Scan for the cell matching the given text and deliver its [X, Y] coordinate at center. 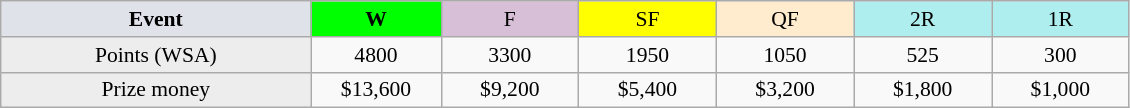
$3,200 [785, 90]
300 [1061, 55]
SF [648, 19]
1950 [648, 55]
Event [156, 19]
$1,800 [923, 90]
1R [1061, 19]
525 [923, 55]
1050 [785, 55]
3300 [510, 55]
$9,200 [510, 90]
QF [785, 19]
$13,600 [376, 90]
W [376, 19]
2R [923, 19]
Prize money [156, 90]
$5,400 [648, 90]
$1,000 [1061, 90]
4800 [376, 55]
F [510, 19]
Points (WSA) [156, 55]
